From the cell containing the given text, extract its center point as [X, Y] coordinate. 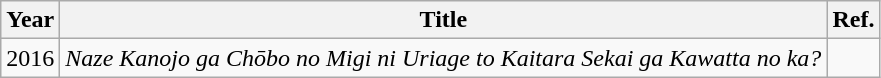
Year [30, 20]
Naze Kanojo ga Chōbo no Migi ni Uriage to Kaitara Sekai ga Kawatta no ka? [444, 58]
2016 [30, 58]
Title [444, 20]
Ref. [854, 20]
